Detect which cell encompasses the target text, then output its [X, Y] center coordinate. 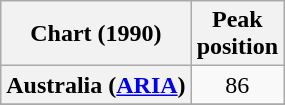
Australia (ARIA) [96, 85]
Peakposition [237, 34]
86 [237, 85]
Chart (1990) [96, 34]
